Capture the cell that displays the provided text and extract its [x, y] central coordinate. 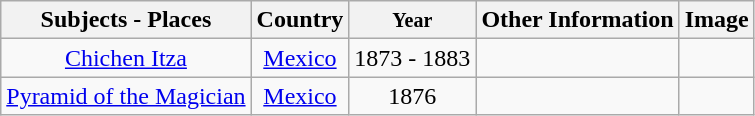
Other Information [578, 20]
Chichen Itza [126, 58]
Image [716, 20]
Subjects - Places [126, 20]
Year [412, 20]
1876 [412, 96]
Pyramid of the Magician [126, 96]
Country [300, 20]
1873 - 1883 [412, 58]
